From the cell containing the given text, extract its center point as (X, Y) coordinate. 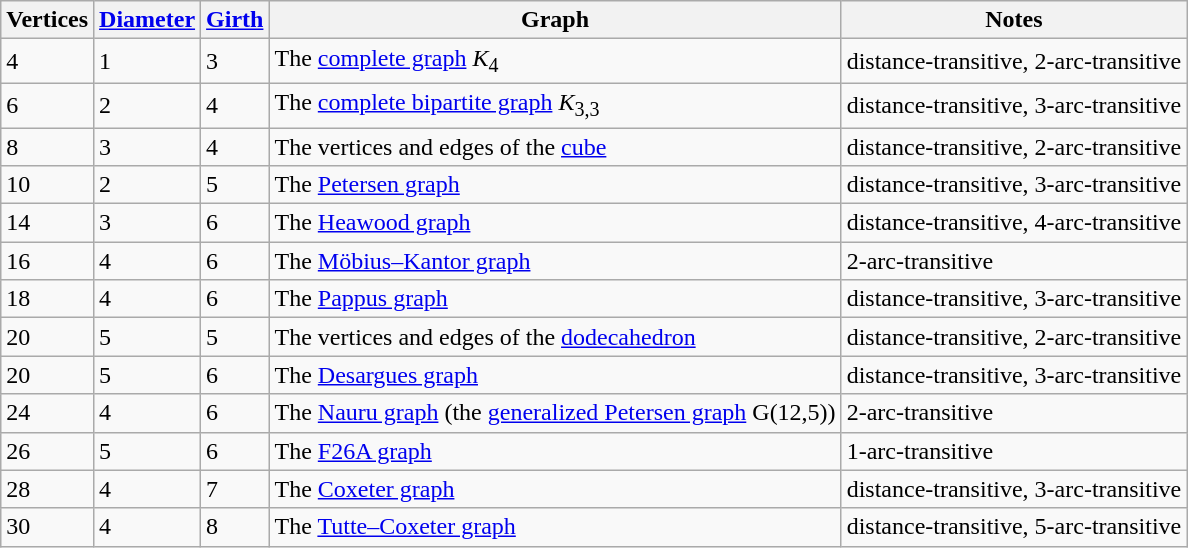
1 (148, 61)
Diameter (148, 20)
The Desargues graph (555, 375)
The F26A graph (555, 451)
Girth (235, 20)
7 (235, 489)
The Nauru graph (the generalized Petersen graph G(12,5)) (555, 413)
The Coxeter graph (555, 489)
26 (48, 451)
Vertices (48, 20)
10 (48, 185)
18 (48, 299)
The complete bipartite graph K3,3 (555, 105)
24 (48, 413)
The Petersen graph (555, 185)
28 (48, 489)
The complete graph K4 (555, 61)
1-arc-transitive (1014, 451)
The Heawood graph (555, 223)
30 (48, 527)
The Pappus graph (555, 299)
Graph (555, 20)
Notes (1014, 20)
The Tutte–Coxeter graph (555, 527)
The vertices and edges of the dodecahedron (555, 337)
distance-transitive, 4-arc-transitive (1014, 223)
16 (48, 261)
The vertices and edges of the cube (555, 147)
distance-transitive, 5-arc-transitive (1014, 527)
The Möbius–Kantor graph (555, 261)
14 (48, 223)
